Extract the (X, Y) coordinate from the center of the cell holding the provided text.  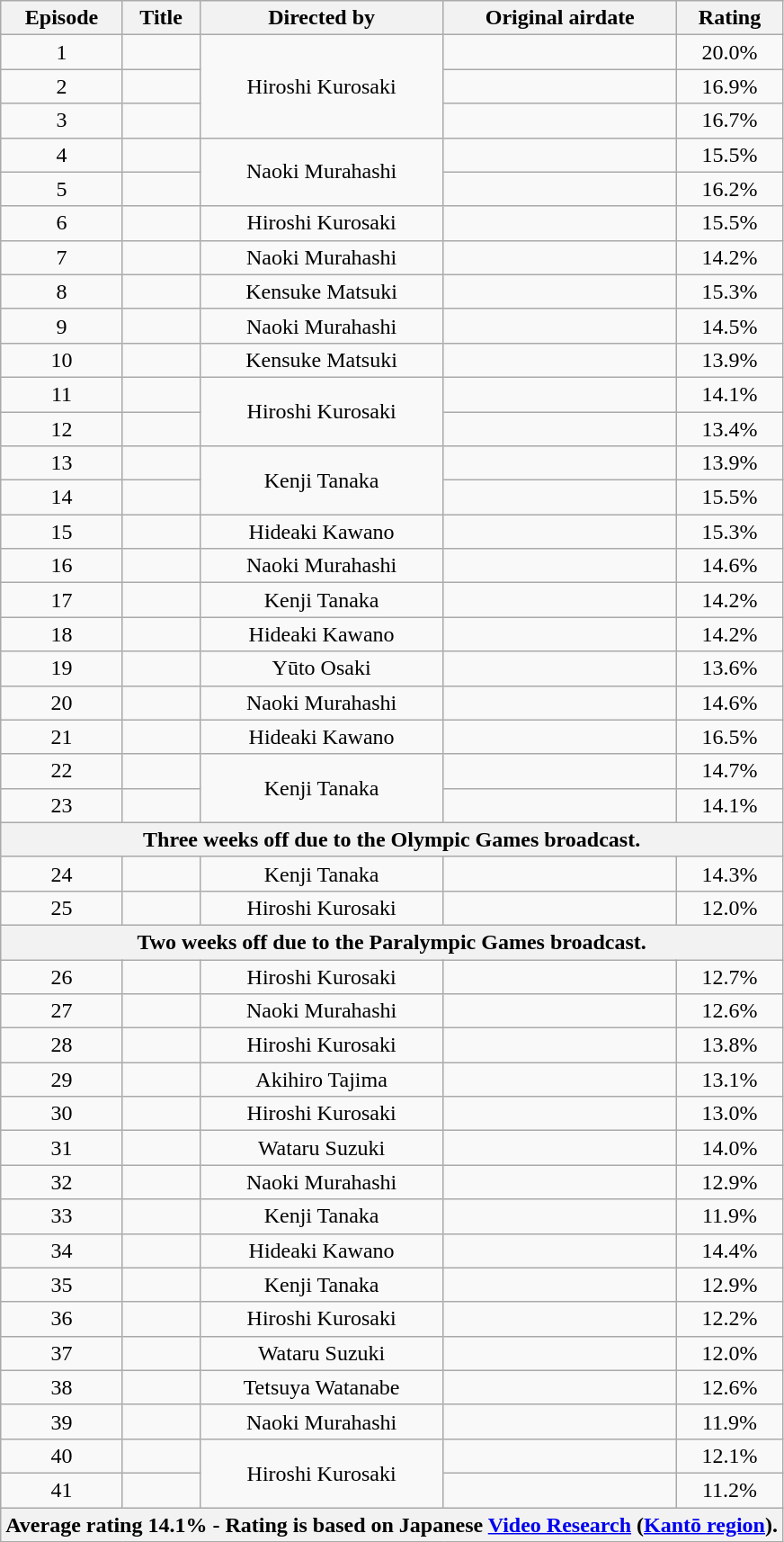
32 (61, 1182)
13.4% (730, 429)
27 (61, 1011)
13.8% (730, 1045)
16 (61, 566)
19 (61, 668)
7 (61, 257)
17 (61, 600)
16.2% (730, 189)
21 (61, 737)
37 (61, 1353)
Three weeks off due to the Olympic Games broadcast. (392, 839)
13.1% (730, 1080)
13.0% (730, 1114)
12.1% (730, 1456)
Yūto Osaki (322, 668)
11.2% (730, 1490)
13.6% (730, 668)
18 (61, 634)
16.5% (730, 737)
39 (61, 1421)
6 (61, 223)
Episode (61, 18)
Two weeks off due to the Paralympic Games broadcast. (392, 942)
22 (61, 771)
34 (61, 1251)
2 (61, 86)
36 (61, 1319)
Directed by (322, 18)
14.0% (730, 1148)
10 (61, 360)
14 (61, 498)
Rating (730, 18)
4 (61, 155)
Akihiro Tajima (322, 1080)
15 (61, 532)
33 (61, 1216)
14.4% (730, 1251)
23 (61, 805)
30 (61, 1114)
Tetsuya Watanabe (322, 1387)
1 (61, 52)
12 (61, 429)
16.9% (730, 86)
41 (61, 1490)
25 (61, 908)
8 (61, 291)
5 (61, 189)
14.5% (730, 326)
40 (61, 1456)
20 (61, 703)
Average rating 14.1% - Rating is based on Japanese Video Research (Kantō region). (392, 1525)
35 (61, 1285)
3 (61, 121)
16.7% (730, 121)
26 (61, 976)
14.3% (730, 874)
9 (61, 326)
38 (61, 1387)
11 (61, 394)
12.2% (730, 1319)
29 (61, 1080)
14.7% (730, 771)
13 (61, 463)
24 (61, 874)
31 (61, 1148)
Original airdate (559, 18)
28 (61, 1045)
Title (161, 18)
20.0% (730, 52)
12.7% (730, 976)
